Pinpoint the cell where the given text exists, returning its [X, Y] midpoint coordinate. 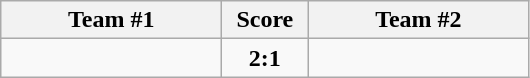
2:1 [265, 58]
Team #2 [418, 20]
Score [265, 20]
Team #1 [112, 20]
